Determine the (X, Y) coordinate at the center of the cell enclosing the given text.  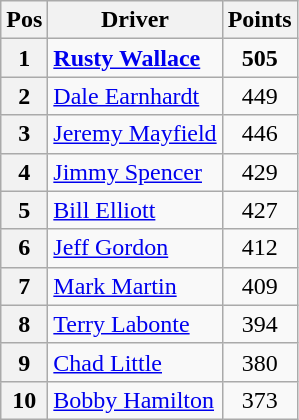
394 (260, 324)
Mark Martin (135, 286)
Pos (24, 20)
Jeff Gordon (135, 248)
449 (260, 96)
10 (24, 400)
Terry Labonte (135, 324)
9 (24, 362)
429 (260, 172)
Points (260, 20)
Bobby Hamilton (135, 400)
6 (24, 248)
Jimmy Spencer (135, 172)
4 (24, 172)
Dale Earnhardt (135, 96)
Rusty Wallace (135, 58)
505 (260, 58)
8 (24, 324)
Chad Little (135, 362)
Driver (135, 20)
2 (24, 96)
Bill Elliott (135, 210)
7 (24, 286)
446 (260, 134)
412 (260, 248)
380 (260, 362)
373 (260, 400)
3 (24, 134)
1 (24, 58)
5 (24, 210)
Jeremy Mayfield (135, 134)
409 (260, 286)
427 (260, 210)
